Determine the [x, y] coordinate at the center of the cell enclosing the given text.  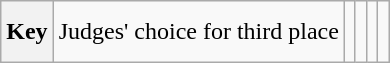
Judges' choice for third place [198, 32]
Key [27, 32]
